Find where the given text appears and provide that cell's center as (x, y) coordinate. 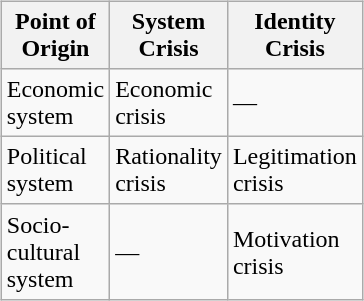
Political system (55, 170)
Motivation crisis (294, 252)
Identity Crisis (294, 35)
Economic system (55, 103)
System Crisis (169, 35)
Point of Origin (55, 35)
Economic crisis (169, 103)
Rationality crisis (169, 170)
Socio-cultural system (55, 252)
Legitimation crisis (294, 170)
